Output the (X, Y) coordinate of the center of the cell containing the given text.  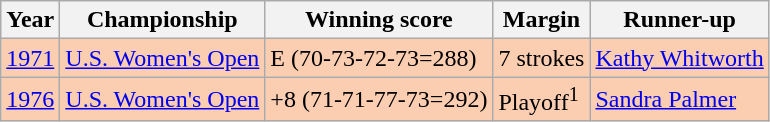
Championship (162, 20)
Playoff1 (542, 100)
Kathy Whitworth (680, 58)
Sandra Palmer (680, 100)
E (70-73-72-73=288) (379, 58)
1976 (30, 100)
Year (30, 20)
Margin (542, 20)
7 strokes (542, 58)
+8 (71-71-77-73=292) (379, 100)
Runner-up (680, 20)
1971 (30, 58)
Winning score (379, 20)
